Return (x, y) of the center of cell containing provided text 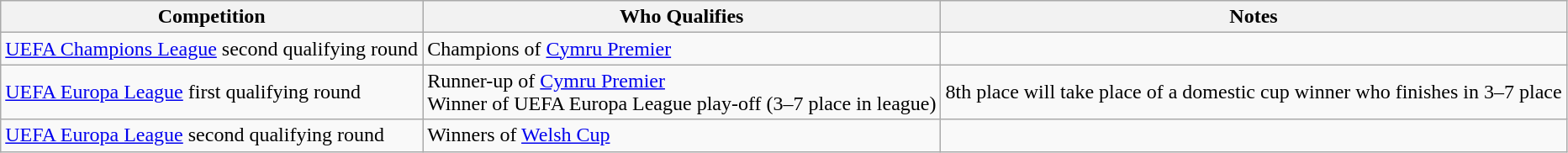
Who Qualifies (682, 17)
Competition (212, 17)
Notes (1254, 17)
UEFA Europa League first qualifying round (212, 92)
Winners of Welsh Cup (682, 135)
UEFA Europa League second qualifying round (212, 135)
8th place will take place of a domestic cup winner who finishes in 3–7 place (1254, 92)
Champions of Cymru Premier (682, 49)
UEFA Champions League second qualifying round (212, 49)
Runner-up of Cymru PremierWinner of UEFA Europa League play-off (3–7 place in league) (682, 92)
